Determine the (x, y) coordinate at the center of the cell enclosing the given text.  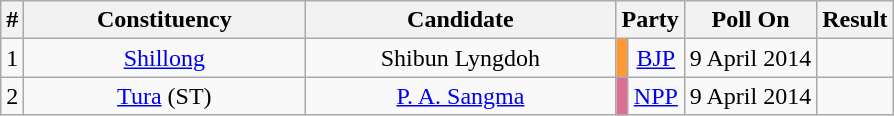
Poll On (750, 20)
Shibun Lyngdoh (460, 58)
Tura (ST) (164, 96)
Candidate (460, 20)
# (12, 20)
2 (12, 96)
NPP (656, 96)
Result (855, 20)
Party (650, 20)
P. A. Sangma (460, 96)
Shillong (164, 58)
Constituency (164, 20)
BJP (656, 58)
1 (12, 58)
